From the cell containing the given text, extract its center point as [X, Y] coordinate. 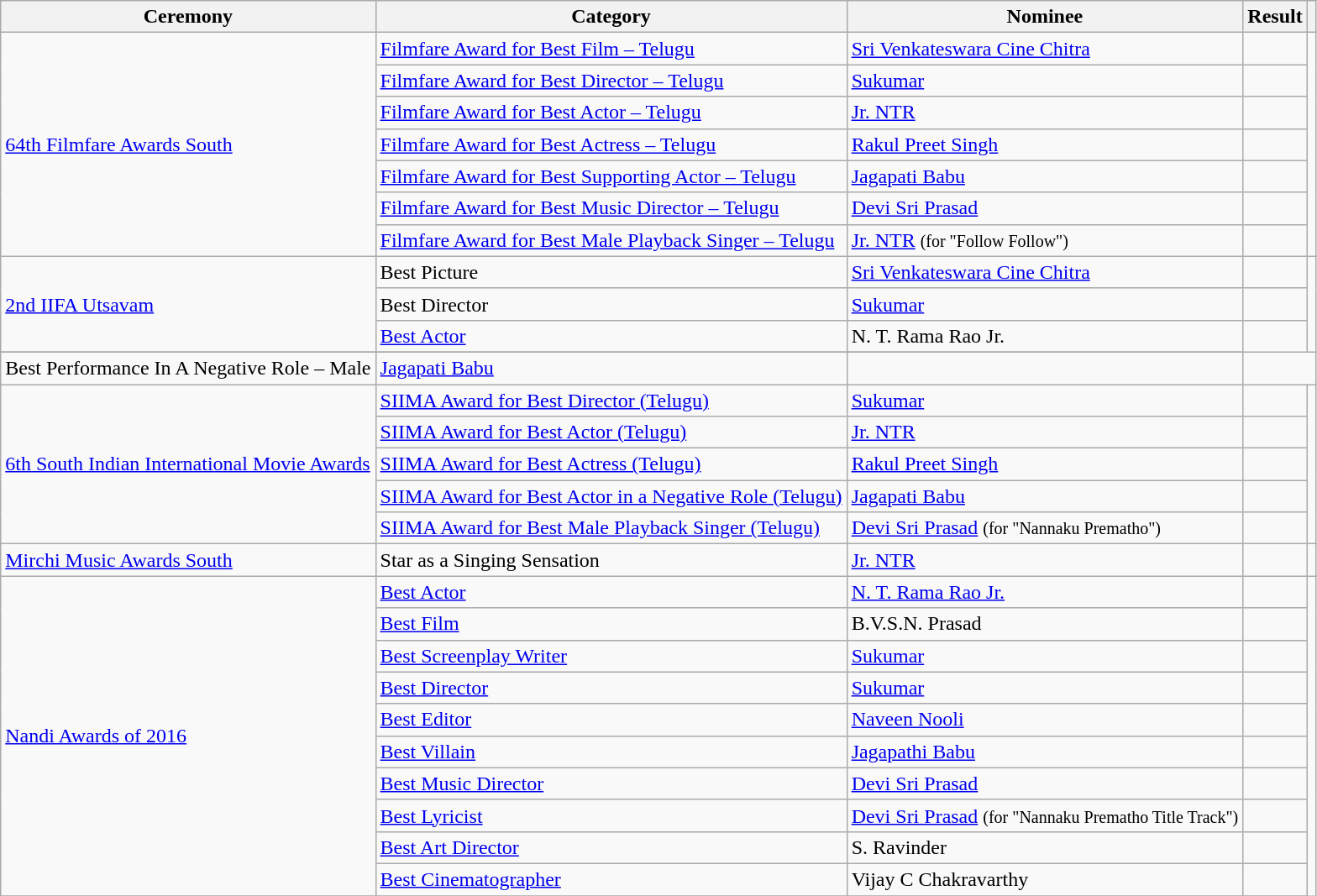
SIIMA Award for Best Actress (Telugu) [611, 464]
Ceremony [188, 17]
Best Screenplay Writer [611, 656]
Mirchi Music Awards South [188, 560]
Jagapathi Babu [1045, 752]
Filmfare Award for Best Actress – Telugu [611, 144]
Best Picture [611, 272]
Category [611, 17]
Best Villain [611, 752]
Best Art Director [611, 847]
Naveen Nooli [1045, 720]
Vijay C Chakravarthy [1045, 879]
S. Ravinder [1045, 847]
SIIMA Award for Best Male Playback Singer (Telugu) [611, 528]
B.V.S.N. Prasad [1045, 624]
SIIMA Award for Best Director (Telugu) [611, 401]
64th Filmfare Awards South [188, 144]
Result [1275, 17]
2nd IIFA Utsavam [188, 304]
Best Editor [611, 720]
Filmfare Award for Best Actor – Telugu [611, 113]
Filmfare Award for Best Male Playback Singer – Telugu [611, 240]
Best Music Director [611, 783]
Star as a Singing Sensation [611, 560]
Filmfare Award for Best Director – Telugu [611, 81]
Jr. NTR (for "Follow Follow") [1045, 240]
Best Film [611, 624]
Best Lyricist [611, 815]
Best Performance In A Negative Role – Male [188, 368]
6th South Indian International Movie Awards [188, 464]
Best Cinematographer [611, 879]
Filmfare Award for Best Supporting Actor – Telugu [611, 176]
Filmfare Award for Best Music Director – Telugu [611, 208]
Filmfare Award for Best Film – Telugu [611, 49]
Nandi Awards of 2016 [188, 736]
Nominee [1045, 17]
SIIMA Award for Best Actor (Telugu) [611, 432]
Devi Sri Prasad (for "Nannaku Prematho") [1045, 528]
Devi Sri Prasad (for "Nannaku Prematho Title Track") [1045, 815]
SIIMA Award for Best Actor in a Negative Role (Telugu) [611, 496]
